From the cell containing the given text, extract its center point as [x, y] coordinate. 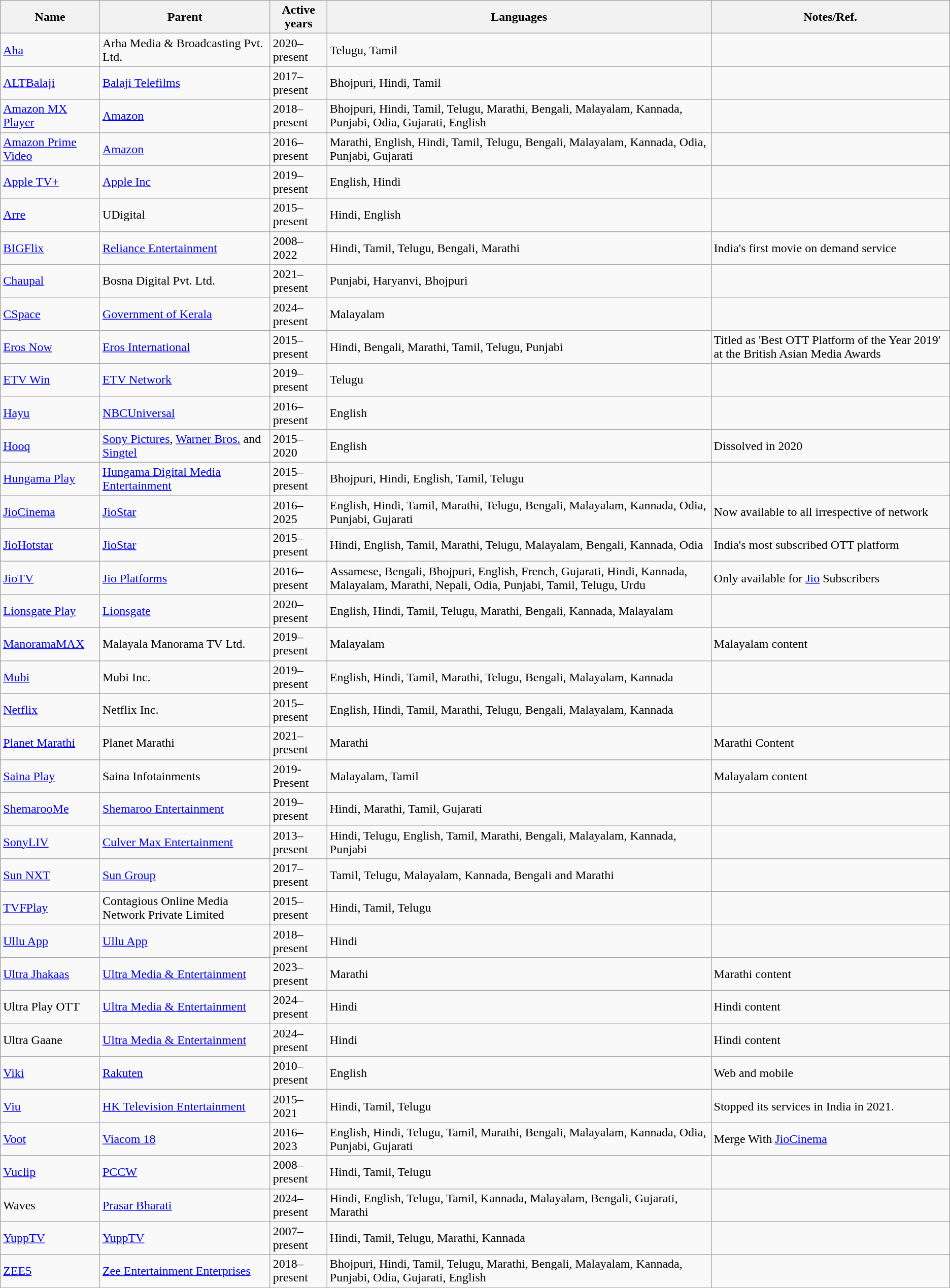
India's first movie on demand service [830, 248]
2013–present [298, 842]
Notes/Ref. [830, 17]
Punjabi, Haryanvi, Bhojpuri [519, 281]
Viacom 18 [185, 1139]
Apple TV+ [50, 182]
Contagious Online Media Network Private Limited [185, 908]
UDigital [185, 215]
India's most subscribed OTT platform [830, 545]
Parent [185, 17]
Ultra Play OTT [50, 1007]
JioCinema [50, 512]
ShemarooMe [50, 809]
2015–2021 [298, 1106]
TVFPlay [50, 908]
2008–2022 [298, 248]
2019-Present [298, 776]
Hindi, Bengali, Marathi, Tamil, Telugu, Punjabi [519, 347]
Malayala Manorama TV Ltd. [185, 644]
Hungama Play [50, 479]
Hindi, Tamil, Telugu, Bengali, Marathi [519, 248]
Viki [50, 1073]
Hindi, Telugu, English, Tamil, Marathi, Bengali, Malayalam, Kannada, Punjabi [519, 842]
Hindi, English [519, 215]
Eros Now [50, 347]
Arha Media & Broadcasting Pvt. Ltd. [185, 50]
NBCUniversal [185, 413]
Saina Infotainments [185, 776]
2007–present [298, 1238]
Arre [50, 215]
Aha [50, 50]
Prasar Bharati [185, 1205]
Lionsgate [185, 611]
Titled as 'Best OTT Platform of the Year 2019' at the British Asian Media Awards [830, 347]
English, Hindi [519, 182]
English, Hindi, Telugu, Tamil, Marathi, Bengali, Malayalam, Kannada, Odia, Punjabi, Gujarati [519, 1139]
PCCW [185, 1172]
ETV Win [50, 379]
Netflix [50, 710]
English, Hindi, Tamil, Marathi, Telugu, Bengali, Malayalam, Kannada, Odia, Punjabi, Gujarati [519, 512]
Culver Max Entertainment [185, 842]
2016–2023 [298, 1139]
2016–2025 [298, 512]
Waves [50, 1205]
ETV Network [185, 379]
Only available for Jio Subscribers [830, 578]
Vuclip [50, 1172]
2010–present [298, 1073]
Marathi, English, Hindi, Tamil, Telugu, Bengali, Malayalam, Kannada, Odia, Punjabi, Gujarati [519, 149]
Balaji Telefilms [185, 83]
JioTV [50, 578]
Bhojpuri, Hindi, Tamil [519, 83]
2008–present [298, 1172]
Marathi content [830, 974]
Telugu [519, 379]
CSpace [50, 314]
HK Television Entertainment [185, 1106]
Mubi Inc. [185, 677]
2015–2020 [298, 446]
Netflix Inc. [185, 710]
Saina Play [50, 776]
SonyLIV [50, 842]
Shemaroo Entertainment [185, 809]
Ultra Gaane [50, 1040]
Sony Pictures, Warner Bros. and Singtel [185, 446]
Merge With JioCinema [830, 1139]
Languages [519, 17]
Jio Platforms [185, 578]
Hindi, Tamil, Telugu, Marathi, Kannada [519, 1238]
Viu [50, 1106]
Apple Inc [185, 182]
2023–present [298, 974]
Tamil, Telugu, Malayalam, Kannada, Bengali and Marathi [519, 875]
Reliance Entertainment [185, 248]
ALTBalaji [50, 83]
Telugu, Tamil [519, 50]
Hindi, English, Tamil, Marathi, Telugu, Malayalam, Bengali, Kannada, Odia [519, 545]
Active years [298, 17]
Hayu [50, 413]
Hindi, English, Telugu, Tamil, Kannada, Malayalam, Bengali, Gujarati, Marathi [519, 1205]
BIGFlix [50, 248]
Sun Group [185, 875]
Government of Kerala [185, 314]
Assamese, Bengali, Bhojpuri, English, French, Gujarati, Hindi, Kannada, Malayalam, Marathi, Nepali, Odia, Punjabi, Tamil, Telugu, Urdu [519, 578]
Zee Entertainment Enterprises [185, 1271]
Amazon MX Player [50, 116]
Sun NXT [50, 875]
Web and mobile [830, 1073]
Ultra Jhakaas [50, 974]
Hungama Digital Media Entertainment [185, 479]
Name [50, 17]
Voot [50, 1139]
Bosna Digital Pvt. Ltd. [185, 281]
Chaupal [50, 281]
JioHotstar [50, 545]
Lionsgate Play [50, 611]
English, Hindi, Tamil, Telugu, Marathi, Bengali, Kannada, Malayalam [519, 611]
Stopped its services in India in 2021. [830, 1106]
Dissolved in 2020 [830, 446]
Eros International [185, 347]
Hindi, Marathi, Tamil, Gujarati [519, 809]
Bhojpuri, Hindi, English, Tamil, Telugu [519, 479]
Amazon Prime Video [50, 149]
Hooq [50, 446]
Now available to all irrespective of network [830, 512]
ManoramaMAX [50, 644]
Malayalam, Tamil [519, 776]
Rakuten [185, 1073]
Mubi [50, 677]
ZEE5 [50, 1271]
Marathi Content [830, 743]
